Search for the cell housing the specified text and yield its [X, Y] center coordinate. 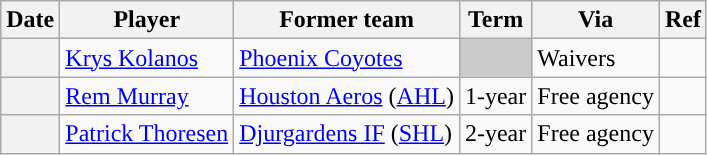
1-year [495, 96]
Patrick Thoresen [147, 134]
2-year [495, 134]
Houston Aeros (AHL) [347, 96]
Player [147, 20]
Djurgardens IF (SHL) [347, 134]
Rem Murray [147, 96]
Date [30, 20]
Ref [682, 20]
Phoenix Coyotes [347, 58]
Krys Kolanos [147, 58]
Via [596, 20]
Term [495, 20]
Waivers [596, 58]
Former team [347, 20]
